Find where the given text appears and provide that cell's center as [X, Y] coordinate. 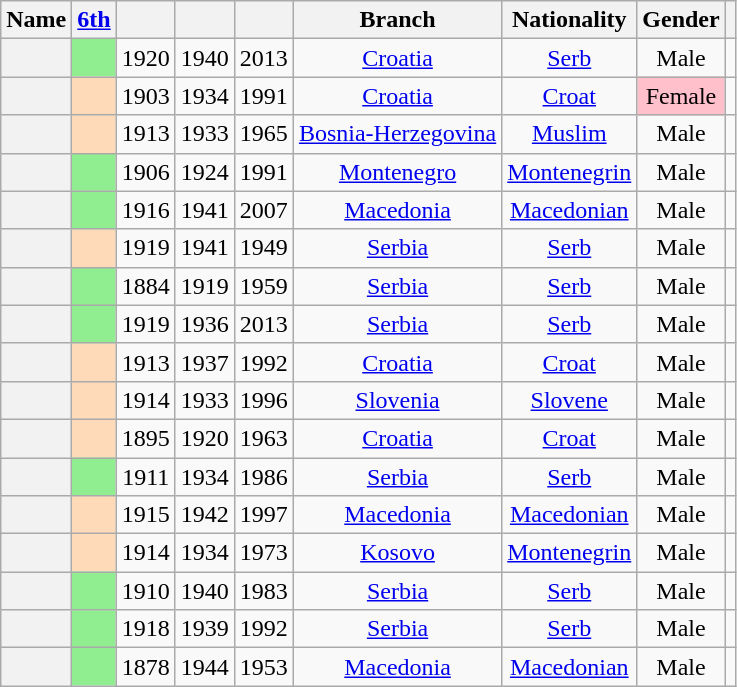
1884 [146, 286]
1997 [264, 515]
1959 [264, 286]
1878 [146, 667]
1965 [264, 134]
1942 [204, 515]
1973 [264, 553]
1916 [146, 210]
1903 [146, 96]
Bosnia-Herzegovina [397, 134]
1944 [204, 667]
Name [36, 20]
1918 [146, 629]
1911 [146, 477]
1924 [204, 172]
Montenegro [397, 172]
1983 [264, 591]
1953 [264, 667]
Female [681, 96]
2007 [264, 210]
1949 [264, 248]
Slovenia [397, 400]
6th [94, 20]
Gender [681, 20]
Nationality [570, 20]
Kosovo [397, 553]
1937 [204, 362]
Slovene [570, 400]
Branch [397, 20]
1906 [146, 172]
1996 [264, 400]
1963 [264, 438]
1895 [146, 438]
1910 [146, 591]
Muslim [570, 134]
1915 [146, 515]
1936 [204, 324]
1939 [204, 629]
1986 [264, 477]
